Output the [X, Y] coordinate of the center of the cell containing the given text.  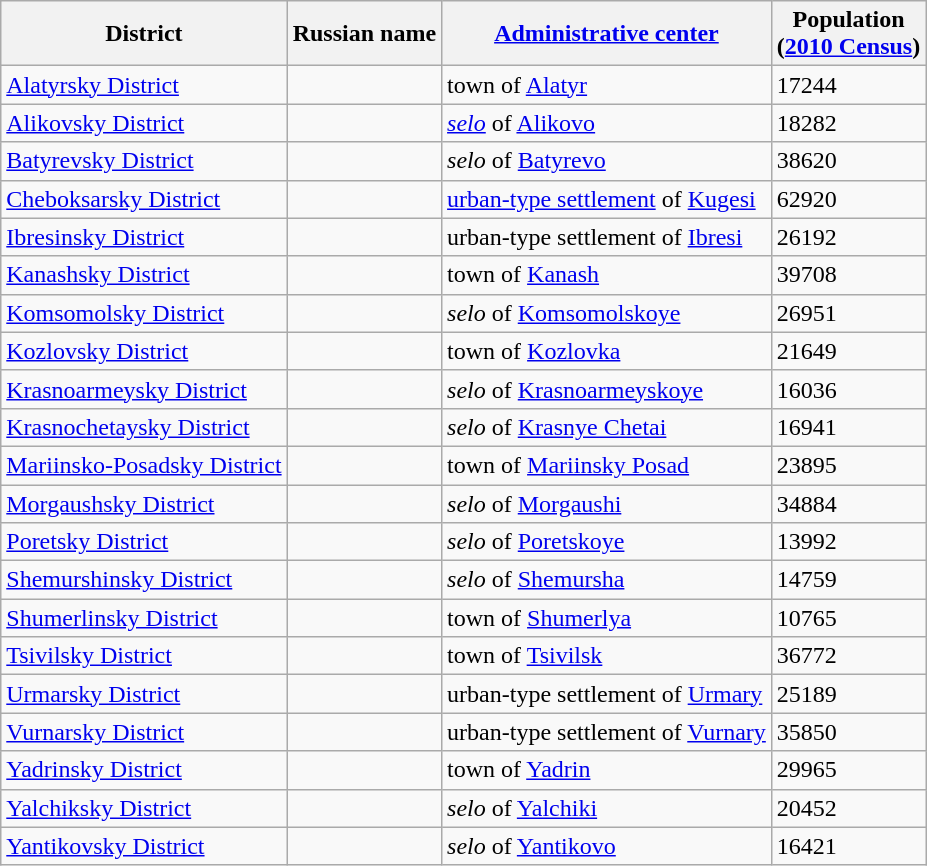
29965 [848, 770]
Yalchiksky District [144, 808]
16036 [848, 389]
selo of Shemursha [607, 580]
Urmarsky District [144, 694]
38620 [848, 161]
35850 [848, 732]
62920 [848, 199]
Morgaushsky District [144, 503]
Poretsky District [144, 542]
town of Alatyr [607, 85]
urban-type settlement of Urmary [607, 694]
Batyrevsky District [144, 161]
34884 [848, 503]
16941 [848, 427]
selo of Komsomolskoye [607, 313]
17244 [848, 85]
Krasnoarmeysky District [144, 389]
25189 [848, 694]
Russian name [364, 34]
13992 [848, 542]
urban-type settlement of Ibresi [607, 237]
urban-type settlement of Vurnary [607, 732]
Population(2010 Census) [848, 34]
town of Shumerlya [607, 618]
23895 [848, 465]
39708 [848, 275]
21649 [848, 351]
10765 [848, 618]
town of Kanash [607, 275]
16421 [848, 846]
Komsomolsky District [144, 313]
selo of Batyrevo [607, 161]
26192 [848, 237]
selo of Morgaushi [607, 503]
26951 [848, 313]
Yantikovsky District [144, 846]
20452 [848, 808]
Alikovsky District [144, 123]
Krasnochetaysky District [144, 427]
selo of Alikovo [607, 123]
Mariinsko-Posadsky District [144, 465]
selo of Yalchiki [607, 808]
Yadrinsky District [144, 770]
Vurnarsky District [144, 732]
Kozlovsky District [144, 351]
selo of Poretskoye [607, 542]
town of Kozlovka [607, 351]
Shumerlinsky District [144, 618]
town of Mariinsky Posad [607, 465]
Alatyrsky District [144, 85]
Shemurshinsky District [144, 580]
selo of Krasnoarmeyskoye [607, 389]
District [144, 34]
36772 [848, 656]
Administrative center [607, 34]
selo of Yantikovo [607, 846]
Cheboksarsky District [144, 199]
14759 [848, 580]
18282 [848, 123]
town of Yadrin [607, 770]
Kanashsky District [144, 275]
Ibresinsky District [144, 237]
urban-type settlement of Kugesi [607, 199]
selo of Krasnye Chetai [607, 427]
Tsivilsky District [144, 656]
town of Tsivilsk [607, 656]
